Determine the [x, y] coordinate at the center of the cell enclosing the given text.  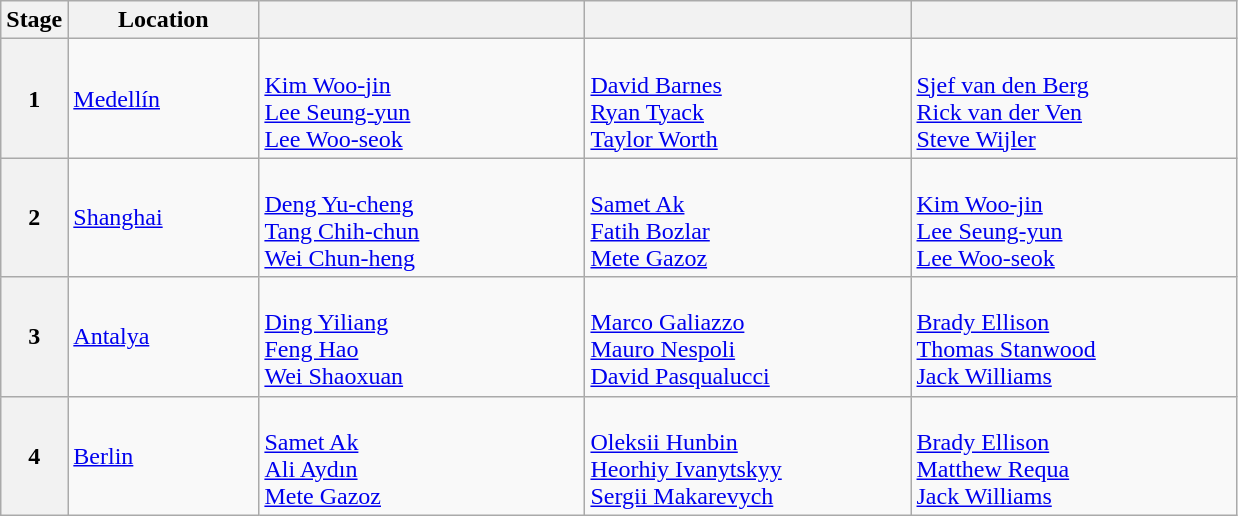
Deng Yu-cheng Tang Chih-chun Wei Chun-heng [422, 218]
4 [34, 456]
Ding Yiliang Feng Hao Wei Shaoxuan [422, 336]
Antalya [164, 336]
Marco Galiazzo Mauro Nespoli David Pasqualucci [748, 336]
2 [34, 218]
Oleksii Hunbin Heorhiy Ivanytskyy Sergii Makarevych [748, 456]
Shanghai [164, 218]
Berlin [164, 456]
Samet Ak Ali Aydın Mete Gazoz [422, 456]
1 [34, 98]
Location [164, 20]
Brady Ellison Matthew Requa Jack Williams [1074, 456]
David Barnes Ryan Tyack Taylor Worth [748, 98]
Brady Ellison Thomas Stanwood Jack Williams [1074, 336]
3 [34, 336]
Sjef van den Berg Rick van der Ven Steve Wijler [1074, 98]
Medellín [164, 98]
Stage [34, 20]
Samet Ak Fatih Bozlar Mete Gazoz [748, 218]
